Output the (X, Y) coordinate of the center of the cell containing the given text.  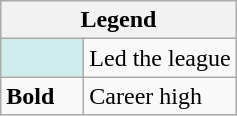
Legend (118, 20)
Career high (160, 96)
Bold (42, 96)
Led the league (160, 58)
